Return (X, Y) of the center of cell containing provided text 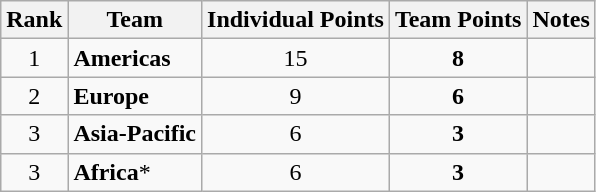
Americas (135, 58)
Asia-Pacific (135, 134)
Notes (561, 20)
Rank (34, 20)
Individual Points (296, 20)
Africa* (135, 172)
Europe (135, 96)
Team Points (458, 20)
2 (34, 96)
8 (458, 58)
9 (296, 96)
Team (135, 20)
1 (34, 58)
15 (296, 58)
